Output the [x, y] coordinate of the center of the cell containing the given text.  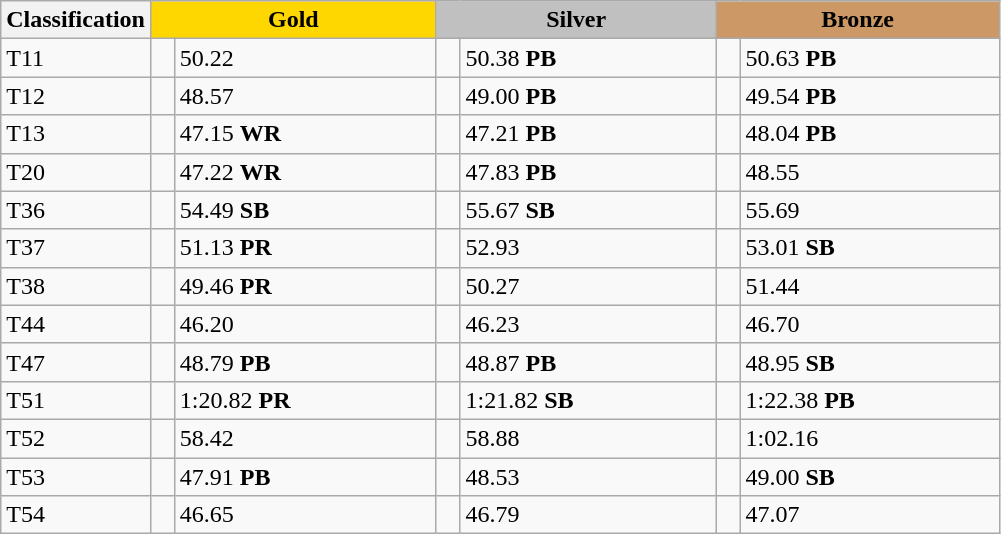
Bronze [858, 20]
48.95 SB [870, 362]
Silver [576, 20]
T52 [76, 438]
49.00 PB [588, 96]
48.57 [305, 96]
47.21 PB [588, 134]
T36 [76, 210]
58.88 [588, 438]
T11 [76, 58]
47.22 WR [305, 172]
51.13 PR [305, 248]
Classification [76, 20]
T37 [76, 248]
T12 [76, 96]
46.65 [305, 515]
55.67 SB [588, 210]
47.83 PB [588, 172]
T38 [76, 286]
48.87 PB [588, 362]
49.54 PB [870, 96]
48.53 [588, 477]
47.15 WR [305, 134]
46.70 [870, 324]
51.44 [870, 286]
T54 [76, 515]
54.49 SB [305, 210]
48.04 PB [870, 134]
T20 [76, 172]
T51 [76, 400]
Gold [293, 20]
46.23 [588, 324]
47.91 PB [305, 477]
46.79 [588, 515]
49.00 SB [870, 477]
T53 [76, 477]
55.69 [870, 210]
T47 [76, 362]
48.79 PB [305, 362]
50.63 PB [870, 58]
1:20.82 PR [305, 400]
1:21.82 SB [588, 400]
58.42 [305, 438]
52.93 [588, 248]
47.07 [870, 515]
T13 [76, 134]
46.20 [305, 324]
50.27 [588, 286]
T44 [76, 324]
50.38 PB [588, 58]
49.46 PR [305, 286]
53.01 SB [870, 248]
48.55 [870, 172]
50.22 [305, 58]
1:02.16 [870, 438]
1:22.38 PB [870, 400]
